Pinpoint the cell where the given text exists, returning its (x, y) midpoint coordinate. 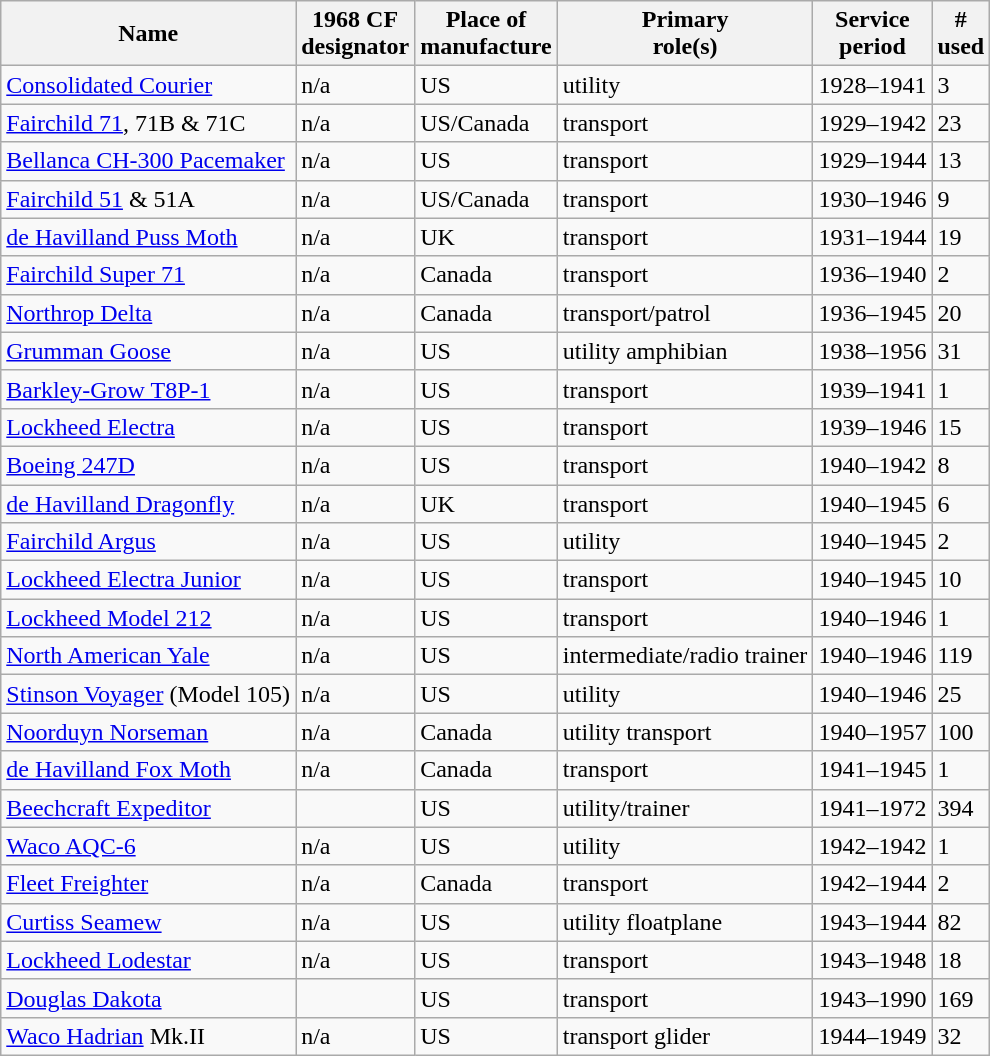
Lockheed Electra (148, 427)
Lockheed Electra Junior (148, 580)
Place ofmanufacture (486, 34)
10 (961, 580)
1943–1948 (872, 960)
Barkley-Grow T8P-1 (148, 389)
de Havilland Fox Moth (148, 770)
Primaryrole(s) (685, 34)
Lockheed Model 212 (148, 618)
utility amphibian (685, 351)
de Havilland Dragonfly (148, 503)
32 (961, 1036)
utility/trainer (685, 808)
North American Yale (148, 656)
Fairchild Super 71 (148, 275)
3 (961, 85)
23 (961, 123)
1928–1941 (872, 85)
Douglas Dakota (148, 998)
Fairchild 71, 71B & 71C (148, 123)
Stinson Voyager (Model 105) (148, 694)
transport/patrol (685, 313)
1930–1946 (872, 199)
1943–1944 (872, 922)
Curtiss Seamew (148, 922)
1941–1945 (872, 770)
utility transport (685, 732)
1940–1942 (872, 465)
1968 CFdesignator (356, 34)
15 (961, 427)
394 (961, 808)
1942–1942 (872, 846)
19 (961, 237)
1929–1944 (872, 161)
Name (148, 34)
1939–1946 (872, 427)
25 (961, 694)
20 (961, 313)
1940–1957 (872, 732)
1939–1941 (872, 389)
8 (961, 465)
Fairchild Argus (148, 542)
1929–1942 (872, 123)
Lockheed Lodestar (148, 960)
1936–1940 (872, 275)
Grumman Goose (148, 351)
31 (961, 351)
1936–1945 (872, 313)
1944–1949 (872, 1036)
Boeing 247D (148, 465)
utility floatplane (685, 922)
1941–1972 (872, 808)
Beechcraft Expeditor (148, 808)
Noorduyn Norseman (148, 732)
1943–1990 (872, 998)
1938–1956 (872, 351)
9 (961, 199)
de Havilland Puss Moth (148, 237)
1942–1944 (872, 884)
18 (961, 960)
Waco Hadrian Mk.II (148, 1036)
Fairchild 51 & 51A (148, 199)
#used (961, 34)
intermediate/radio trainer (685, 656)
Consolidated Courier (148, 85)
Northrop Delta (148, 313)
6 (961, 503)
Waco AQC-6 (148, 846)
169 (961, 998)
13 (961, 161)
1931–1944 (872, 237)
100 (961, 732)
transport glider (685, 1036)
82 (961, 922)
Fleet Freighter (148, 884)
119 (961, 656)
Serviceperiod (872, 34)
Bellanca CH-300 Pacemaker (148, 161)
